Determine the (x, y) coordinate at the center of the cell enclosing the given text.  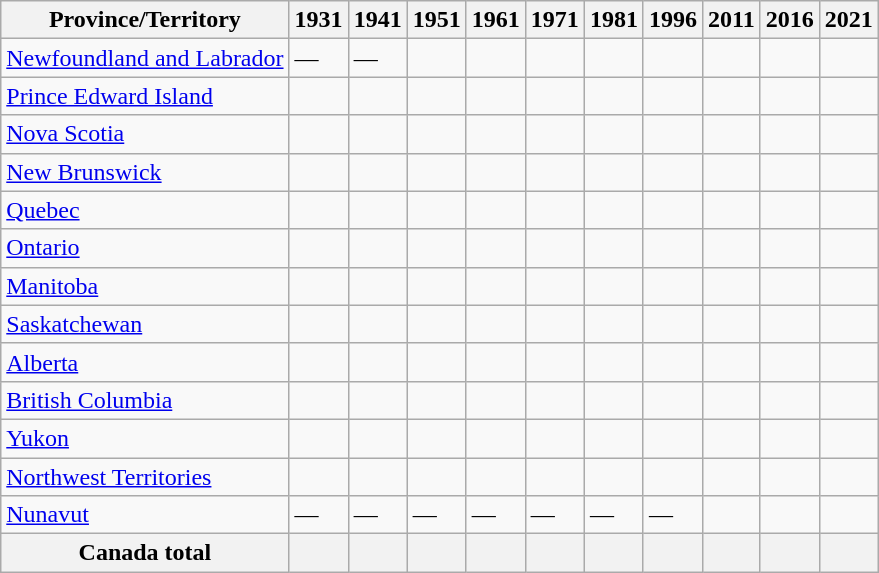
Nunavut (145, 515)
1971 (554, 20)
Nova Scotia (145, 134)
1941 (378, 20)
Prince Edward Island (145, 96)
1931 (318, 20)
Canada total (145, 553)
New Brunswick (145, 172)
2011 (731, 20)
Alberta (145, 362)
Manitoba (145, 286)
2021 (848, 20)
1961 (496, 20)
Newfoundland and Labrador (145, 58)
Northwest Territories (145, 477)
Ontario (145, 248)
1981 (614, 20)
2016 (790, 20)
1996 (672, 20)
1951 (436, 20)
Province/Territory (145, 20)
Quebec (145, 210)
British Columbia (145, 400)
Yukon (145, 438)
Saskatchewan (145, 324)
